Capture the cell that displays the provided text and extract its [x, y] central coordinate. 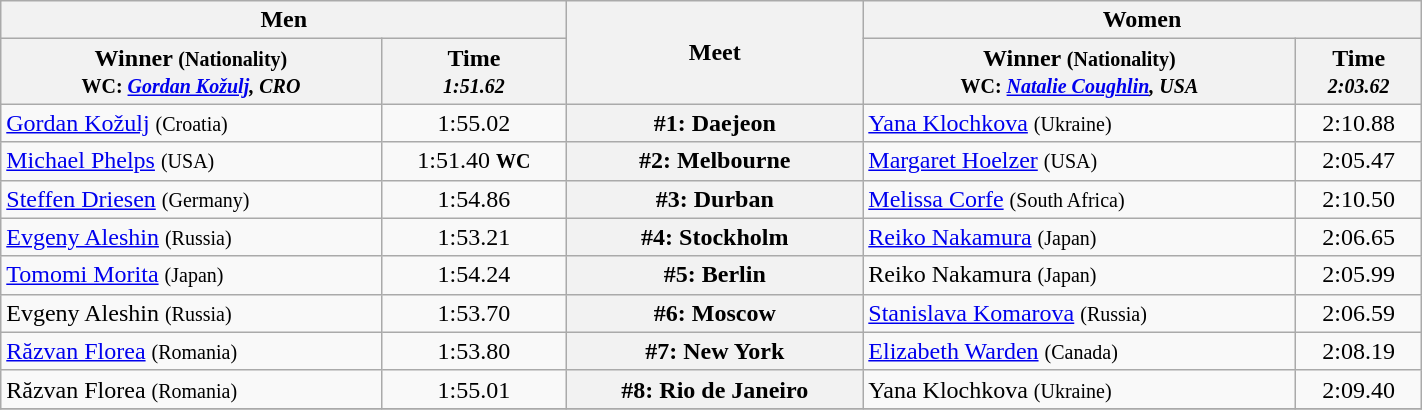
Men [284, 20]
Michael Phelps (USA) [191, 161]
#4: Stockholm [715, 237]
Gordan Kožulj (Croatia) [191, 123]
#5: Berlin [715, 275]
1:51.40 WC [474, 161]
1:53.80 [474, 351]
Margaret Hoelzer (USA) [1080, 161]
Winner (Nationality)WC: Natalie Coughlin, USA [1080, 72]
2:10.50 [1358, 199]
1:55.02 [474, 123]
1:54.24 [474, 275]
Melissa Corfe (South Africa) [1080, 199]
2:06.59 [1358, 313]
Stanislava Komarova (Russia) [1080, 313]
1:53.70 [474, 313]
#3: Durban [715, 199]
2:06.65 [1358, 237]
1:54.86 [474, 199]
Steffen Driesen (Germany) [191, 199]
2:08.19 [1358, 351]
#6: Moscow [715, 313]
1:53.21 [474, 237]
Meet [715, 52]
Time2:03.62 [1358, 72]
2:09.40 [1358, 389]
Women [1142, 20]
Elizabeth Warden (Canada) [1080, 351]
1:55.01 [474, 389]
2:10.88 [1358, 123]
#2: Melbourne [715, 161]
Winner (Nationality) WC: Gordan Kožulj, CRO [191, 72]
2:05.47 [1358, 161]
#7: New York [715, 351]
#1: Daejeon [715, 123]
#8: Rio de Janeiro [715, 389]
2:05.99 [1358, 275]
Tomomi Morita (Japan) [191, 275]
Time 1:51.62 [474, 72]
